Find where the given text appears and provide that cell's center as [x, y] coordinate. 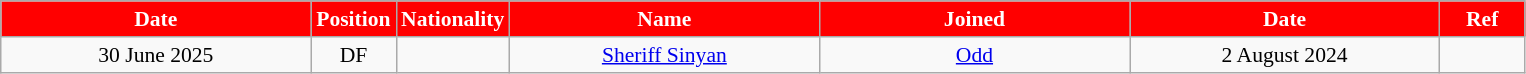
2 August 2024 [1285, 55]
Ref [1482, 19]
Position [354, 19]
Sheriff Sinyan [664, 55]
Name [664, 19]
Odd [974, 55]
DF [354, 55]
30 June 2025 [156, 55]
Joined [974, 19]
Nationality [452, 19]
